Output the [X, Y] coordinate of the center of the cell containing the given text.  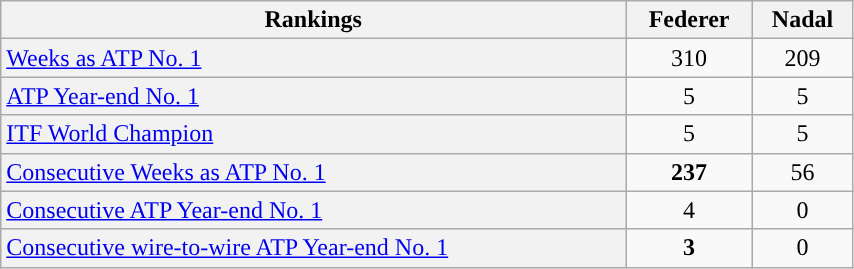
209 [803, 58]
237 [690, 172]
56 [803, 172]
Nadal [803, 20]
Weeks as ATP No. 1 [314, 58]
310 [690, 58]
Consecutive Weeks as ATP No. 1 [314, 172]
Consecutive wire-to-wire ATP Year-end No. 1 [314, 248]
ATP Year-end No. 1 [314, 96]
Consecutive ATP Year-end No. 1 [314, 210]
3 [690, 248]
Federer [690, 20]
4 [690, 210]
ITF World Champion [314, 134]
Rankings [314, 20]
